Output the [x, y] coordinate of the center of the cell containing the given text.  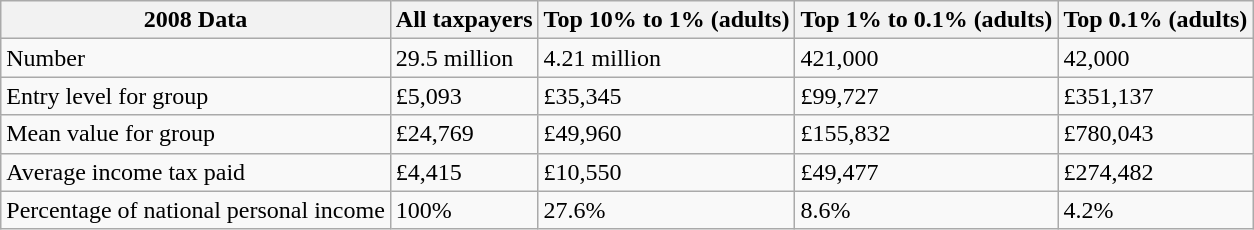
Top 10% to 1% (adults) [666, 20]
£351,137 [1156, 96]
2008 Data [196, 20]
4.2% [1156, 210]
421,000 [926, 58]
4.21 million [666, 58]
Top 1% to 0.1% (adults) [926, 20]
£5,093 [464, 96]
Mean value for group [196, 134]
8.6% [926, 210]
£274,482 [1156, 172]
Percentage of national personal income [196, 210]
All taxpayers [464, 20]
42,000 [1156, 58]
£49,960 [666, 134]
29.5 million [464, 58]
100% [464, 210]
£35,345 [666, 96]
£4,415 [464, 172]
£10,550 [666, 172]
Average income tax paid [196, 172]
Entry level for group [196, 96]
£99,727 [926, 96]
Top 0.1% (adults) [1156, 20]
£780,043 [1156, 134]
£24,769 [464, 134]
27.6% [666, 210]
Number [196, 58]
£155,832 [926, 134]
£49,477 [926, 172]
